Identify which cell holds the provided text, then report its [x, y] central coordinate. 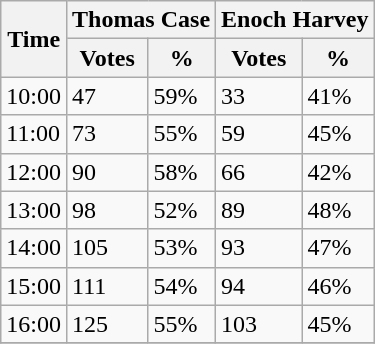
90 [106, 172]
46% [338, 286]
103 [259, 324]
94 [259, 286]
98 [106, 210]
41% [338, 96]
15:00 [34, 286]
11:00 [34, 134]
66 [259, 172]
59 [259, 134]
33 [259, 96]
Time [34, 39]
111 [106, 286]
59% [182, 96]
93 [259, 248]
10:00 [34, 96]
12:00 [34, 172]
13:00 [34, 210]
42% [338, 172]
53% [182, 248]
Enoch Harvey [295, 20]
58% [182, 172]
14:00 [34, 248]
105 [106, 248]
52% [182, 210]
125 [106, 324]
Thomas Case [140, 20]
16:00 [34, 324]
89 [259, 210]
48% [338, 210]
47% [338, 248]
47 [106, 96]
73 [106, 134]
54% [182, 286]
